Output the [x, y] coordinate of the center of the cell containing the given text.  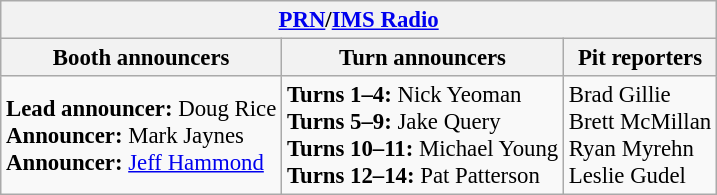
Turn announcers [423, 58]
PRN/IMS Radio [359, 20]
Pit reporters [640, 58]
Booth announcers [142, 58]
Lead announcer: Doug RiceAnnouncer: Mark JaynesAnnouncer: Jeff Hammond [142, 136]
Turns 1–4: Nick YeomanTurns 5–9: Jake QueryTurns 10–11: Michael YoungTurns 12–14: Pat Patterson [423, 136]
Brad GillieBrett McMillanRyan MyrehnLeslie Gudel [640, 136]
